Detect which cell encompasses the target text, then output its [x, y] center coordinate. 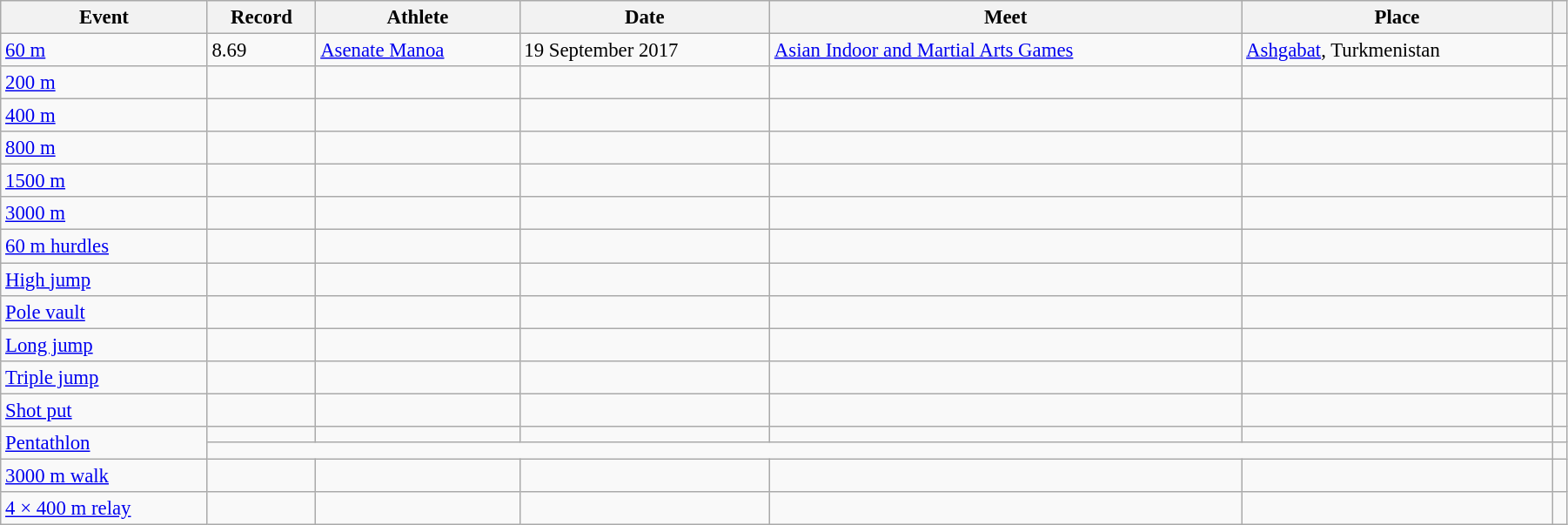
4 × 400 m relay [104, 508]
Asian Indoor and Martial Arts Games [1006, 50]
400 m [104, 116]
3000 m walk [104, 475]
800 m [104, 148]
Record [261, 17]
Asenate Manoa [418, 50]
Place [1397, 17]
60 m hurdles [104, 246]
Event [104, 17]
Athlete [418, 17]
19 September 2017 [645, 50]
Ashgabat, Turkmenistan [1397, 50]
Long jump [104, 345]
Triple jump [104, 377]
Date [645, 17]
200 m [104, 83]
Shot put [104, 410]
1500 m [104, 181]
Meet [1006, 17]
60 m [104, 50]
Pentathlon [104, 443]
High jump [104, 279]
3000 m [104, 213]
8.69 [261, 50]
Pole vault [104, 312]
